Identify which cell holds the provided text, then report its (x, y) central coordinate. 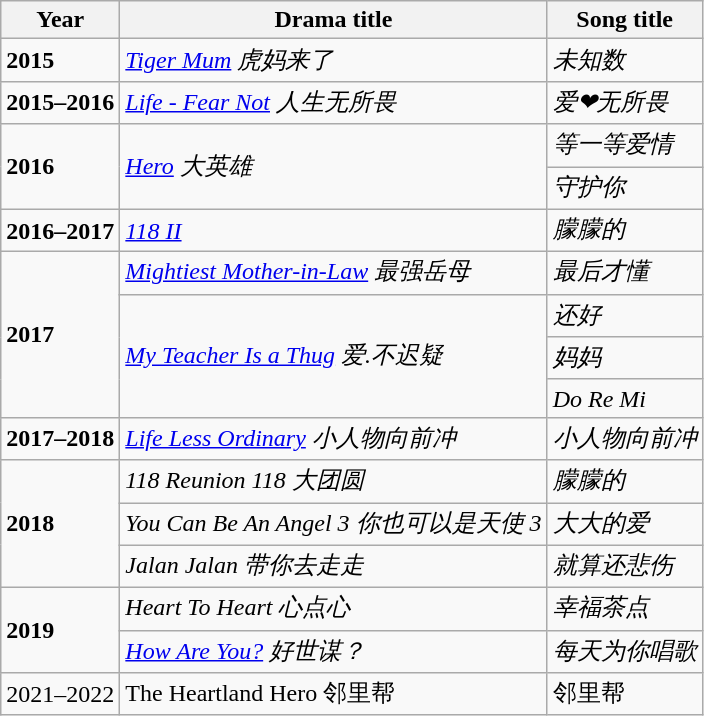
Do Re Mi (624, 398)
等一等爱情 (624, 146)
2017 (60, 335)
2021–2022 (60, 694)
How Are You? 好世谋？ (334, 652)
Heart To Heart 心点心 (334, 610)
未知数 (624, 60)
就算还悲伤 (624, 566)
Mightiest Mother-in-Law 最强岳母 (334, 274)
Year (60, 20)
Jalan Jalan 带你去走走 (334, 566)
Hero 大英雄 (334, 166)
2017–2018 (60, 438)
2016–2017 (60, 230)
每天为你唱歌 (624, 652)
还好 (624, 316)
小人物向前冲 (624, 438)
Song title (624, 20)
爱❤无所畏 (624, 102)
118 II (334, 230)
幸福茶点 (624, 610)
Life Less Ordinary 小人物向前冲 (334, 438)
The Heartland Hero 邻里帮 (334, 694)
2015–2016 (60, 102)
Drama title (334, 20)
守护你 (624, 188)
My Teacher Is a Thug 爱.不迟疑 (334, 356)
2018 (60, 524)
You Can Be An Angel 3 你也可以是天使 3 (334, 524)
2019 (60, 630)
最后才懂 (624, 274)
2015 (60, 60)
118 Reunion 118 大团圆 (334, 482)
Life - Fear Not 人生无所畏 (334, 102)
妈妈 (624, 358)
邻里帮 (624, 694)
Tiger Mum 虎妈来了 (334, 60)
大大的爱 (624, 524)
2016 (60, 166)
